Return [X, Y] of the center of cell containing provided text 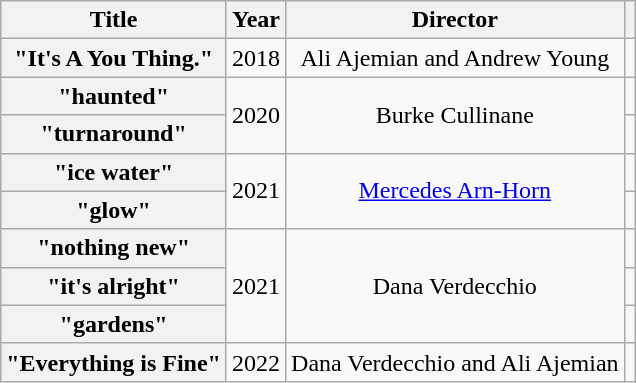
"turnaround" [114, 134]
Dana Verdecchio and Ali Ajemian [456, 362]
Burke Cullinane [456, 115]
"haunted" [114, 96]
Dana Verdecchio [456, 286]
2020 [256, 115]
Director [456, 20]
"it's alright" [114, 286]
"Everything is Fine" [114, 362]
"glow" [114, 210]
"gardens" [114, 324]
"nothing new" [114, 248]
Ali Ajemian and Andrew Young [456, 58]
2018 [256, 58]
2022 [256, 362]
Mercedes Arn-Horn [456, 191]
"It's A You Thing." [114, 58]
Year [256, 20]
Title [114, 20]
"ice water" [114, 172]
